Extract the [x, y] coordinate from the center of the cell holding the provided text.  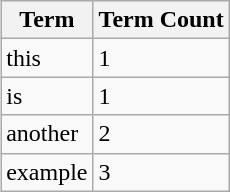
example [47, 172]
this [47, 58]
Term Count [161, 20]
2 [161, 134]
Term [47, 20]
another [47, 134]
is [47, 96]
3 [161, 172]
